Provide the (x, y) coordinate of the cell's center where the given text is located.  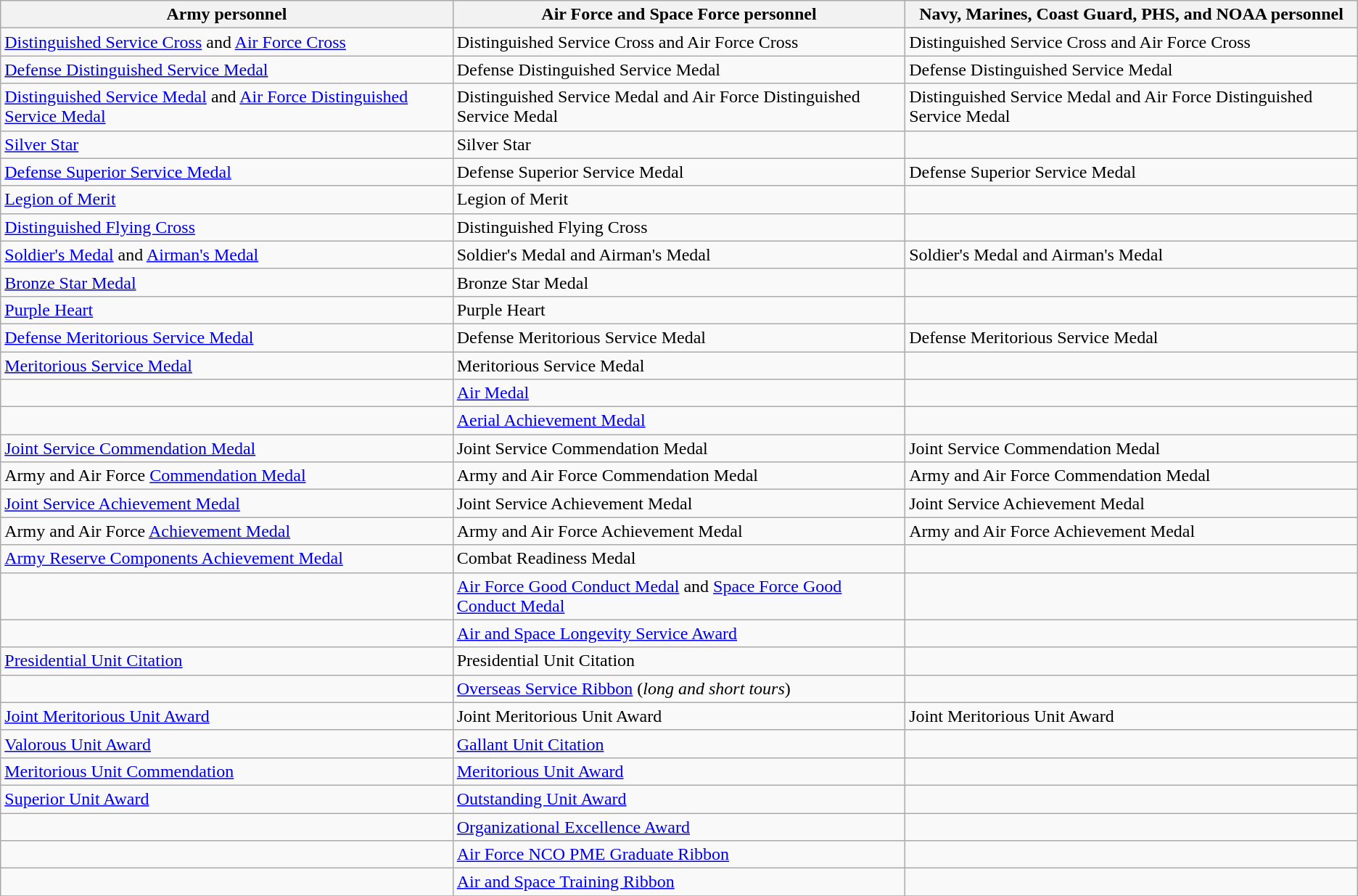
Organizational Excellence Award (679, 826)
Air Force NCO PME Graduate Ribbon (679, 855)
Overseas Service Ribbon (long and short tours) (679, 689)
Superior Unit Award (226, 799)
Meritorious Unit Commendation (226, 771)
Army personnel (226, 15)
Gallant Unit Citation (679, 744)
Air Force and Space Force personnel (679, 15)
Aerial Achievement Medal (679, 421)
Outstanding Unit Award (679, 799)
Air Force Good Conduct Medal and Space Force Good Conduct Medal (679, 596)
Meritorious Unit Award (679, 771)
Valorous Unit Award (226, 744)
Air Medal (679, 393)
Air and Space Longevity Service Award (679, 633)
Navy, Marines, Coast Guard, PHS, and NOAA personnel (1132, 15)
Air and Space Training Ribbon (679, 882)
Combat Readiness Medal (679, 559)
Army Reserve Components Achievement Medal (226, 559)
